Find where the given text appears and provide that cell's center as [X, Y] coordinate. 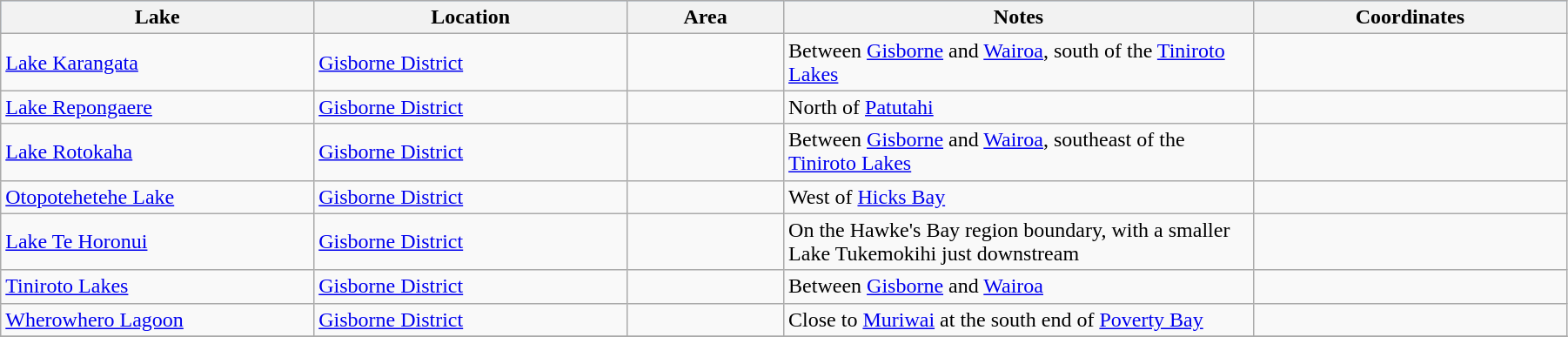
Lake Te Horonui [157, 242]
Lake Karangata [157, 63]
Between Gisborne and Wairoa [1019, 286]
Lake Repongaere [157, 107]
Tiniroto Lakes [157, 286]
On the Hawke's Bay region boundary, with a smaller Lake Tukemokihi just downstream [1019, 242]
Lake [157, 17]
Coordinates [1410, 17]
Location [471, 17]
Notes [1019, 17]
Between Gisborne and Wairoa, southeast of the Tiniroto Lakes [1019, 152]
Otopotehetehe Lake [157, 197]
North of Patutahi [1019, 107]
Wherowhero Lagoon [157, 320]
Area [706, 17]
Close to Muriwai at the south end of Poverty Bay [1019, 320]
Lake Rotokaha [157, 152]
West of Hicks Bay [1019, 197]
Between Gisborne and Wairoa, south of the Tiniroto Lakes [1019, 63]
